Find where the given text appears and provide that cell's center as (x, y) coordinate. 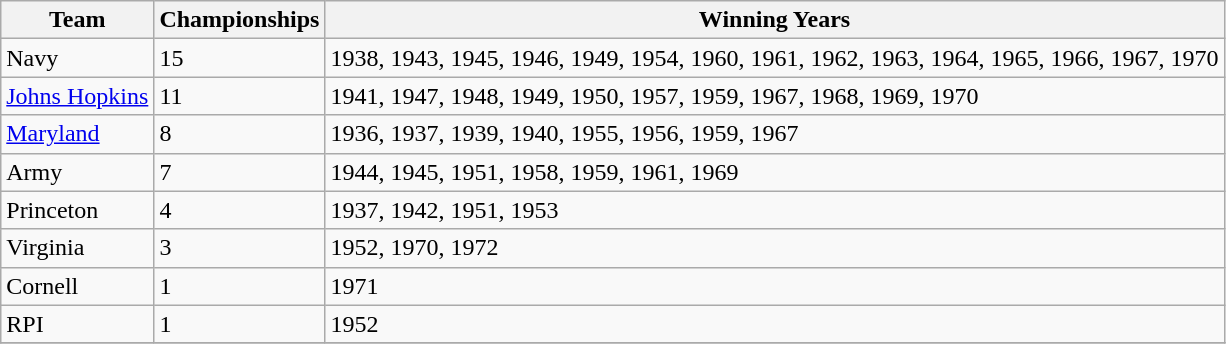
7 (240, 172)
1941, 1947, 1948, 1949, 1950, 1957, 1959, 1967, 1968, 1969, 1970 (774, 96)
11 (240, 96)
4 (240, 210)
Johns Hopkins (78, 96)
Navy (78, 58)
3 (240, 248)
Army (78, 172)
1937, 1942, 1951, 1953 (774, 210)
1944, 1945, 1951, 1958, 1959, 1961, 1969 (774, 172)
15 (240, 58)
8 (240, 134)
Maryland (78, 134)
1936, 1937, 1939, 1940, 1955, 1956, 1959, 1967 (774, 134)
Winning Years (774, 20)
Championships (240, 20)
Team (78, 20)
RPI (78, 324)
1938, 1943, 1945, 1946, 1949, 1954, 1960, 1961, 1962, 1963, 1964, 1965, 1966, 1967, 1970 (774, 58)
Virginia (78, 248)
1971 (774, 286)
1952 (774, 324)
Cornell (78, 286)
Princeton (78, 210)
1952, 1970, 1972 (774, 248)
